Scan for the cell matching the given text and deliver its [x, y] coordinate at center. 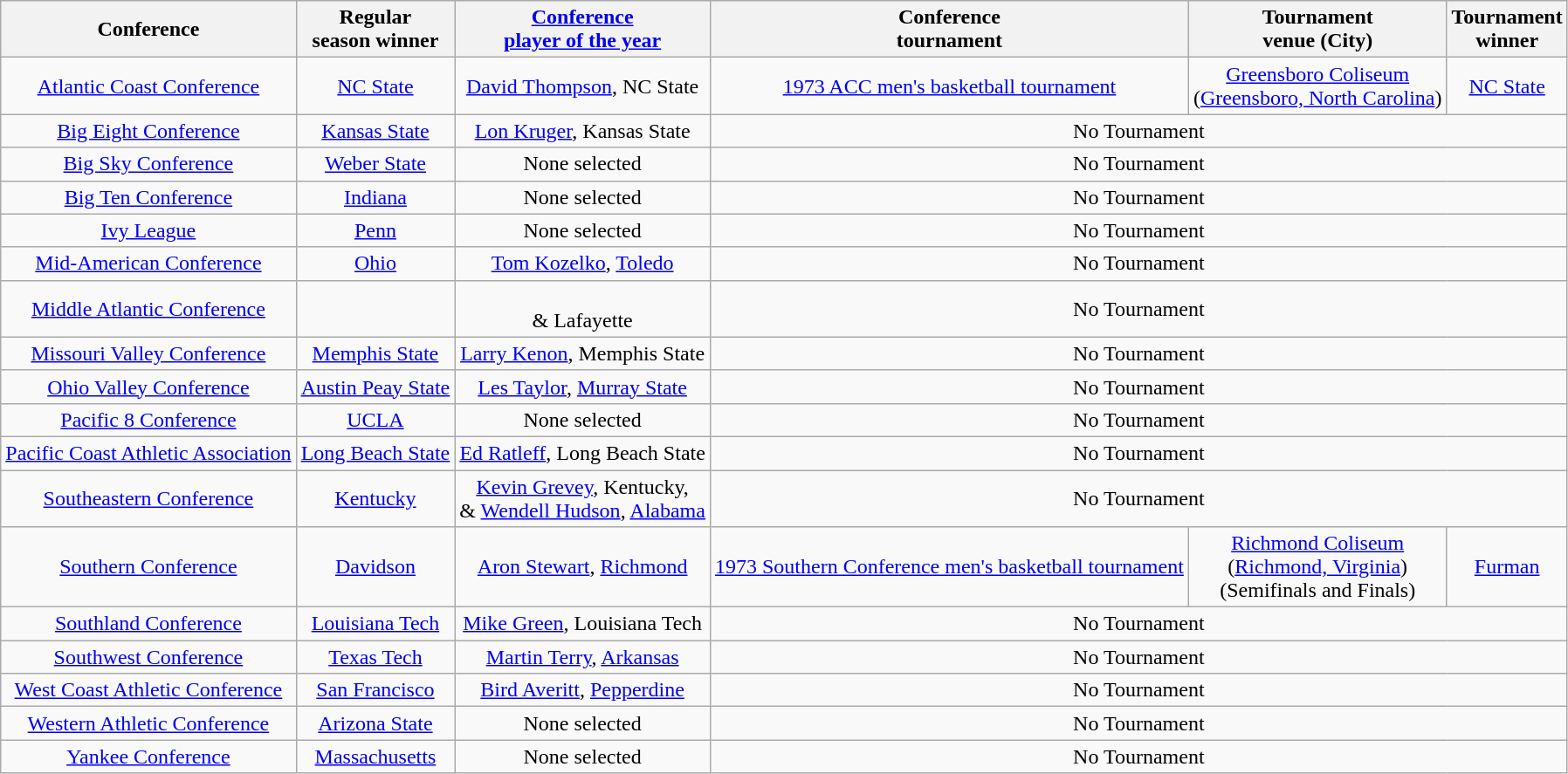
Yankee Conference [148, 757]
Big Sky Conference [148, 164]
Pacific 8 Conference [148, 420]
Massachusetts [375, 757]
UCLA [375, 420]
Martin Terry, Arkansas [583, 657]
1973 ACC men's basketball tournament [949, 86]
Big Ten Conference [148, 197]
Greensboro Coliseum(Greensboro, North Carolina) [1317, 86]
Western Athletic Conference [148, 723]
Ohio Valley Conference [148, 387]
Southland Conference [148, 624]
David Thompson, NC State [583, 86]
Bird Averitt, Pepperdine [583, 690]
Mike Green, Louisiana Tech [583, 624]
Weber State [375, 164]
Regular season winner [375, 30]
Larry Kenon, Memphis State [583, 353]
Missouri Valley Conference [148, 353]
Ivy League [148, 230]
Austin Peay State [375, 387]
Atlantic Coast Conference [148, 86]
Tournament venue (City) [1317, 30]
Long Beach State [375, 453]
Kansas State [375, 131]
Kentucky [375, 497]
Indiana [375, 197]
Tournament winner [1507, 30]
Big Eight Conference [148, 131]
Penn [375, 230]
Davidson [375, 567]
Ed Ratleff, Long Beach State [583, 453]
Conference player of the year [583, 30]
Mid-American Conference [148, 264]
Southwest Conference [148, 657]
Ohio [375, 264]
West Coast Athletic Conference [148, 690]
Conference tournament [949, 30]
Aron Stewart, Richmond [583, 567]
Louisiana Tech [375, 624]
San Francisco [375, 690]
Arizona State [375, 723]
1973 Southern Conference men's basketball tournament [949, 567]
Les Taylor, Murray State [583, 387]
Memphis State [375, 353]
Tom Kozelko, Toledo [583, 264]
Richmond Coliseum(Richmond, Virginia)(Semifinals and Finals) [1317, 567]
Southern Conference [148, 567]
Lon Kruger, Kansas State [583, 131]
Southeastern Conference [148, 497]
Pacific Coast Athletic Association [148, 453]
Furman [1507, 567]
Kevin Grevey, Kentucky, & Wendell Hudson, Alabama [583, 497]
& Lafayette [583, 309]
Conference [148, 30]
Texas Tech [375, 657]
Middle Atlantic Conference [148, 309]
